Return [x, y] of the center of cell containing provided text 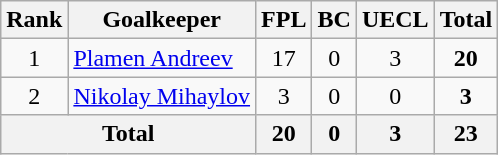
FPL [284, 20]
Plamen Andreev [162, 58]
23 [466, 134]
2 [34, 96]
Rank [34, 20]
Nikolay Mihaylov [162, 96]
1 [34, 58]
UECL [395, 20]
BC [334, 20]
Goalkeeper [162, 20]
17 [284, 58]
